Identify which cell holds the provided text, then report its [x, y] central coordinate. 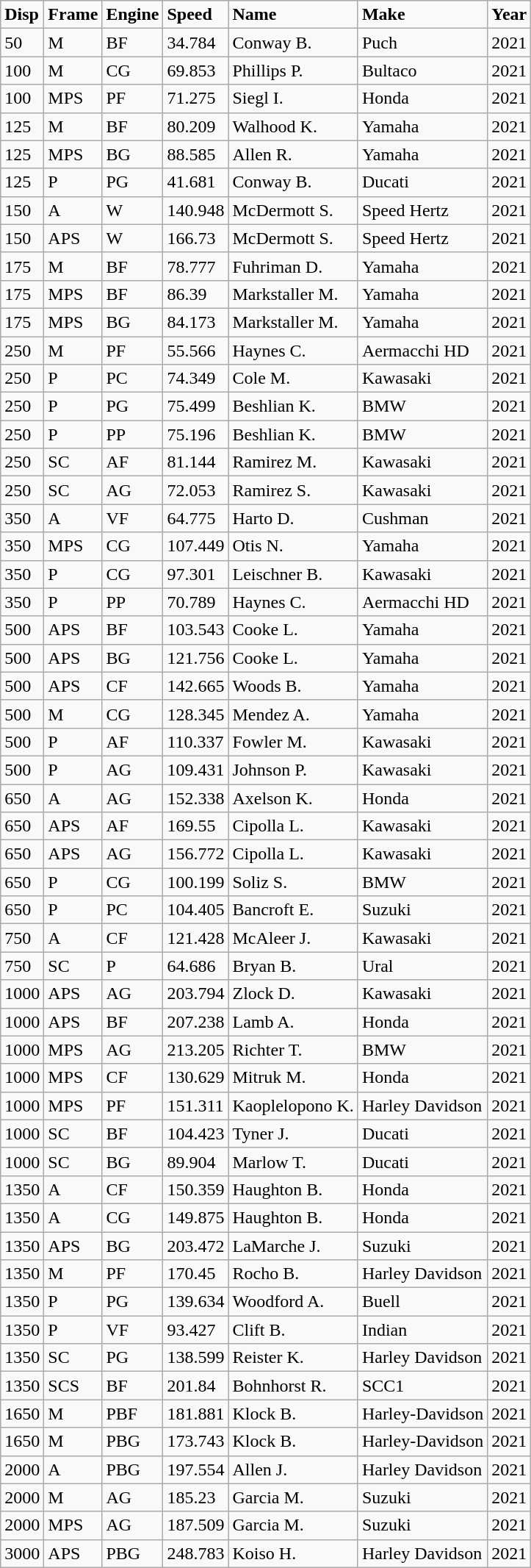
151.311 [195, 1106]
Bultaco [422, 71]
Axelson K. [293, 798]
Marlow T. [293, 1161]
Woodford A. [293, 1302]
80.209 [195, 126]
34.784 [195, 43]
50 [22, 43]
203.794 [195, 994]
74.349 [195, 379]
75.499 [195, 407]
78.777 [195, 266]
Fowler M. [293, 742]
109.431 [195, 770]
185.23 [195, 1497]
Ural [422, 966]
LaMarche J. [293, 1246]
Frame [73, 15]
75.196 [195, 434]
Bancroft E. [293, 910]
170.45 [195, 1274]
130.629 [195, 1078]
3000 [22, 1553]
Reister K. [293, 1358]
Fuhriman D. [293, 266]
Year [510, 15]
84.173 [195, 322]
197.554 [195, 1469]
Allen R. [293, 154]
Bohnhorst R. [293, 1386]
Koiso H. [293, 1553]
Allen J. [293, 1469]
Leischner B. [293, 574]
Lamb A. [293, 1022]
Buell [422, 1302]
93.427 [195, 1330]
Soliz S. [293, 882]
Bryan B. [293, 966]
169.55 [195, 826]
187.509 [195, 1525]
107.449 [195, 546]
64.775 [195, 518]
Ramirez S. [293, 490]
140.948 [195, 210]
207.238 [195, 1022]
Johnson P. [293, 770]
Name [293, 15]
Puch [422, 43]
Harto D. [293, 518]
Cole M. [293, 379]
203.472 [195, 1246]
64.686 [195, 966]
Siegl I. [293, 99]
Phillips P. [293, 71]
Mitruk M. [293, 1078]
Speed [195, 15]
128.345 [195, 714]
149.875 [195, 1217]
156.772 [195, 854]
SCC1 [422, 1386]
81.144 [195, 462]
41.681 [195, 182]
Make [422, 15]
152.338 [195, 798]
Kaoplelopono K. [293, 1106]
Zlock D. [293, 994]
Disp [22, 15]
SCS [73, 1386]
71.275 [195, 99]
Woods B. [293, 686]
139.634 [195, 1302]
70.789 [195, 602]
Ramirez M. [293, 462]
Rocho B. [293, 1274]
248.783 [195, 1553]
Mendez A. [293, 714]
121.756 [195, 658]
Richter T. [293, 1050]
72.053 [195, 490]
86.39 [195, 294]
110.337 [195, 742]
Indian [422, 1330]
Otis N. [293, 546]
173.743 [195, 1442]
181.881 [195, 1414]
PBF [132, 1414]
McAleer J. [293, 938]
55.566 [195, 351]
Clift B. [293, 1330]
138.599 [195, 1358]
88.585 [195, 154]
213.205 [195, 1050]
Cushman [422, 518]
166.73 [195, 238]
104.423 [195, 1134]
Walhood K. [293, 126]
97.301 [195, 574]
150.359 [195, 1189]
89.904 [195, 1161]
69.853 [195, 71]
104.405 [195, 910]
Engine [132, 15]
201.84 [195, 1386]
121.428 [195, 938]
103.543 [195, 630]
142.665 [195, 686]
100.199 [195, 882]
Tyner J. [293, 1134]
